From the cell containing the given text, extract its center point as (x, y) coordinate. 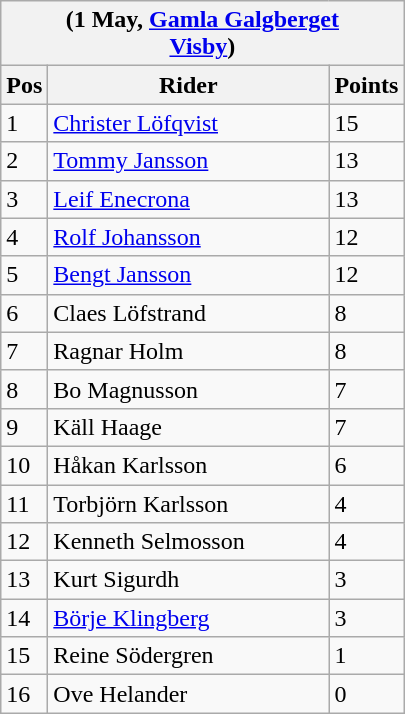
Ove Helander (188, 694)
Points (366, 85)
Bengt Jansson (188, 275)
5 (24, 275)
9 (24, 427)
0 (366, 694)
Käll Haage (188, 427)
Rider (188, 85)
(1 May, Gamla GalgbergetVisby) (202, 34)
Kenneth Selmosson (188, 542)
Leif Enecrona (188, 199)
Håkan Karlsson (188, 465)
Torbjörn Karlsson (188, 503)
Bo Magnusson (188, 389)
2 (24, 161)
Kurt Sigurdh (188, 580)
11 (24, 503)
Claes Löfstrand (188, 313)
14 (24, 618)
10 (24, 465)
Rolf Johansson (188, 237)
Börje Klingberg (188, 618)
Pos (24, 85)
Reine Södergren (188, 656)
Christer Löfqvist (188, 123)
16 (24, 694)
Tommy Jansson (188, 161)
Ragnar Holm (188, 351)
